Return [X, Y] of the center of cell containing provided text 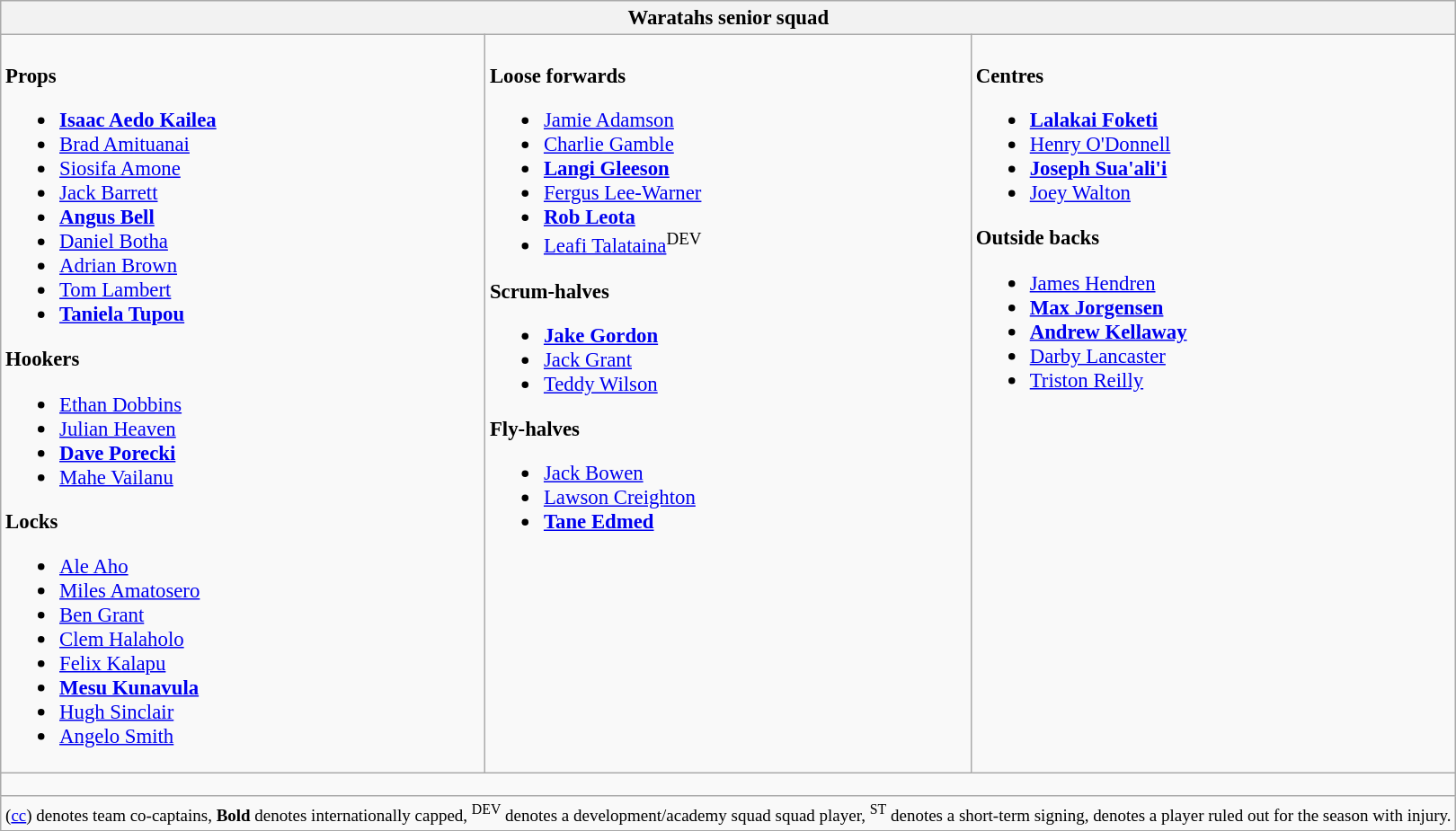
Waratahs senior squad [728, 18]
